Detect which cell encompasses the target text, then output its (X, Y) center coordinate. 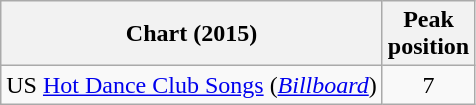
Peakposition (428, 34)
7 (428, 85)
Chart (2015) (192, 34)
US Hot Dance Club Songs (Billboard) (192, 85)
